Search for the cell housing the specified text and yield its (X, Y) center coordinate. 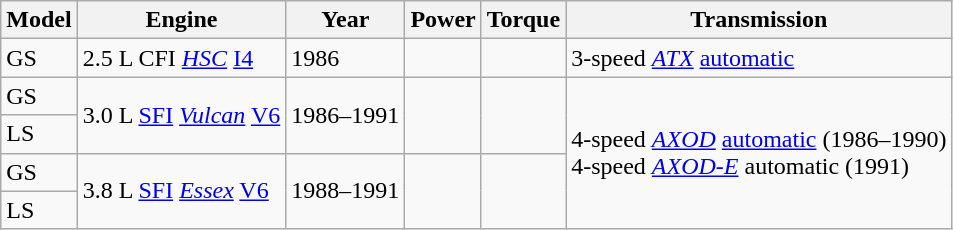
Torque (523, 20)
3.0 L SFI Vulcan V6 (182, 115)
3.8 L SFI Essex V6 (182, 191)
Model (39, 20)
1986 (346, 58)
1986–1991 (346, 115)
Transmission (759, 20)
4-speed AXOD automatic (1986–1990)4-speed AXOD-E automatic (1991) (759, 153)
3-speed ATX automatic (759, 58)
2.5 L CFI HSC I4 (182, 58)
1988–1991 (346, 191)
Power (443, 20)
Engine (182, 20)
Year (346, 20)
